Search for the cell housing the specified text and yield its [X, Y] center coordinate. 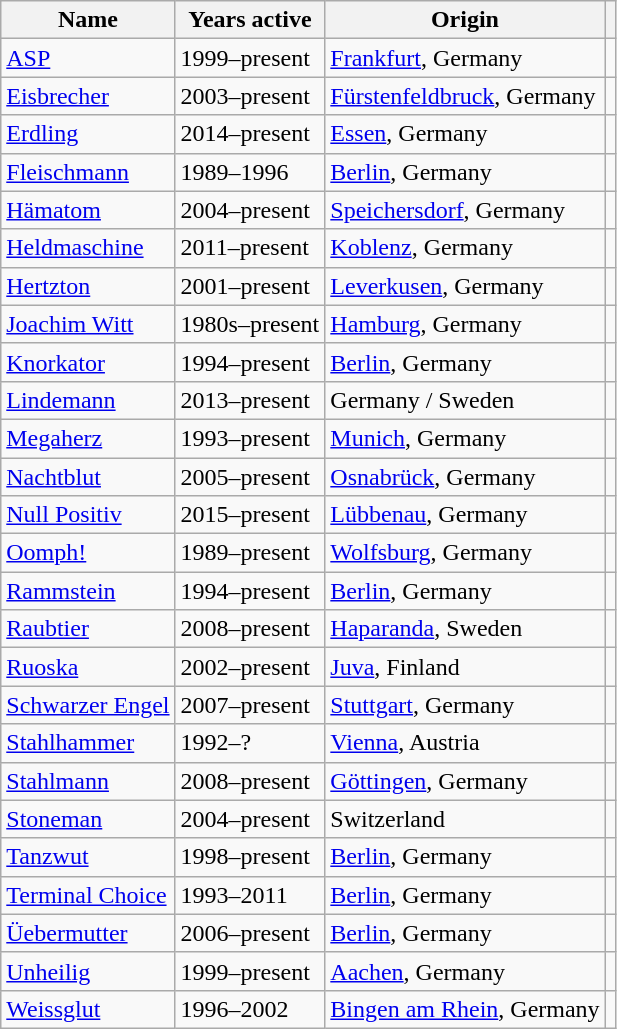
2014–present [250, 134]
2003–present [250, 96]
Lindemann [88, 400]
Munich, Germany [465, 438]
1989–1996 [250, 172]
Knorkator [88, 362]
Null Positiv [88, 515]
Hamburg, Germany [465, 324]
Osnabrück, Germany [465, 477]
Nachtblut [88, 477]
Fleischmann [88, 172]
1996–2002 [250, 1009]
ASP [88, 58]
Germany / Sweden [465, 400]
Stoneman [88, 819]
Leverkusen, Germany [465, 286]
Eisbrecher [88, 96]
2002–present [250, 667]
Erdling [88, 134]
2006–present [250, 933]
Stuttgart, Germany [465, 705]
Oomph! [88, 553]
Name [88, 20]
Ruoska [88, 667]
2011–present [250, 248]
Rammstein [88, 591]
1992–? [250, 743]
Heldmaschine [88, 248]
Fürstenfeldbruck, Germany [465, 96]
Speichersdorf, Germany [465, 210]
2001–present [250, 286]
Aachen, Germany [465, 971]
1998–present [250, 857]
Haparanda, Sweden [465, 629]
Hertzton [88, 286]
1989–present [250, 553]
Essen, Germany [465, 134]
Stahlhammer [88, 743]
2013–present [250, 400]
Bingen am Rhein, Germany [465, 1009]
Frankfurt, Germany [465, 58]
1993–present [250, 438]
Wolfsburg, Germany [465, 553]
1980s–present [250, 324]
Years active [250, 20]
Lübbenau, Germany [465, 515]
Tanzwut [88, 857]
1993–2011 [250, 895]
Megaherz [88, 438]
Origin [465, 20]
Raubtier [88, 629]
Juva, Finland [465, 667]
Weissglut [88, 1009]
2007–present [250, 705]
Terminal Choice [88, 895]
Schwarzer Engel [88, 705]
Üebermutter [88, 933]
Stahlmann [88, 781]
Joachim Witt [88, 324]
2005–present [250, 477]
Vienna, Austria [465, 743]
2015–present [250, 515]
Göttingen, Germany [465, 781]
Hämatom [88, 210]
Switzerland [465, 819]
Unheilig [88, 971]
Koblenz, Germany [465, 248]
